Return the (X, Y) coordinate for the center point of the cell that contains the specified text.  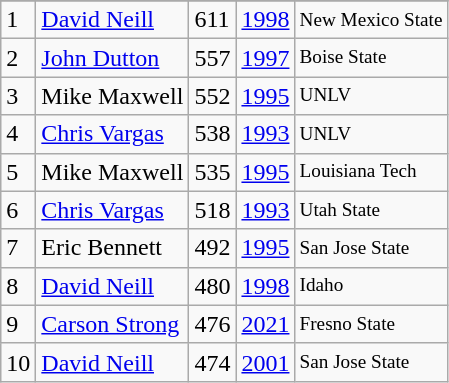
Idaho (371, 286)
518 (212, 210)
6 (18, 210)
9 (18, 324)
476 (212, 324)
611 (212, 20)
538 (212, 134)
John Dutton (112, 58)
1997 (266, 58)
2 (18, 58)
Eric Bennett (112, 248)
1 (18, 20)
557 (212, 58)
474 (212, 362)
2001 (266, 362)
Carson Strong (112, 324)
8 (18, 286)
3 (18, 96)
535 (212, 172)
Boise State (371, 58)
4 (18, 134)
7 (18, 248)
Utah State (371, 210)
492 (212, 248)
5 (18, 172)
Fresno State (371, 324)
480 (212, 286)
10 (18, 362)
552 (212, 96)
Louisiana Tech (371, 172)
2021 (266, 324)
New Mexico State (371, 20)
